Provide the (x, y) coordinate of the cell's center where the given text is located.  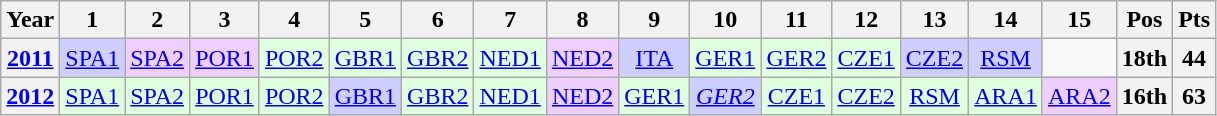
8 (582, 20)
18th (1144, 58)
ITA (654, 58)
Pos (1144, 20)
13 (934, 20)
Year (30, 20)
2011 (30, 58)
63 (1194, 96)
9 (654, 20)
6 (438, 20)
2 (158, 20)
5 (365, 20)
10 (726, 20)
15 (1079, 20)
2012 (30, 96)
16th (1144, 96)
ARA1 (1006, 96)
3 (225, 20)
11 (796, 20)
1 (92, 20)
4 (294, 20)
14 (1006, 20)
12 (866, 20)
7 (510, 20)
44 (1194, 58)
ARA2 (1079, 96)
Pts (1194, 20)
